Pinpoint the cell where the given text exists, returning its (X, Y) midpoint coordinate. 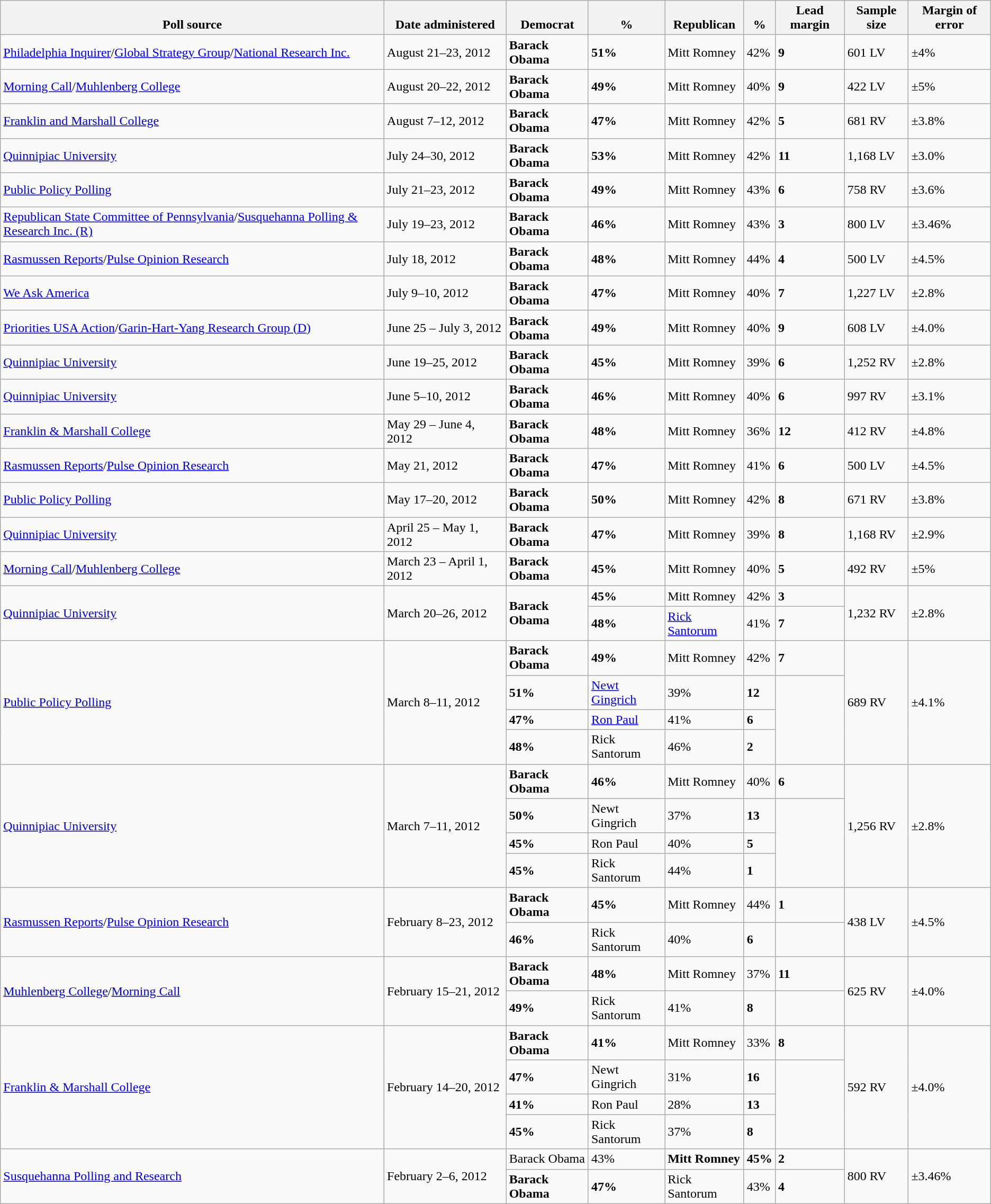
May 17–20, 2012 (446, 500)
1,232 RV (877, 613)
June 5–10, 2012 (446, 396)
Priorities USA Action/Garin-Hart-Yang Research Group (D) (193, 327)
800 LV (877, 224)
Republican State Committee of Pennsylvania/Susquehanna Polling & Research Inc. (R) (193, 224)
31% (705, 1077)
August 21–23, 2012 (446, 52)
438 LV (877, 922)
Poll source (193, 18)
July 18, 2012 (446, 258)
March 7–11, 2012 (446, 826)
July 19–23, 2012 (446, 224)
800 RV (877, 1176)
592 RV (877, 1088)
March 23 – April 1, 2012 (446, 569)
February 14–20, 2012 (446, 1088)
February 2–6, 2012 (446, 1176)
July 21–23, 2012 (446, 190)
33% (759, 1043)
March 20–26, 2012 (446, 613)
997 RV (877, 396)
May 29 – June 4, 2012 (446, 431)
1,252 RV (877, 362)
492 RV (877, 569)
August 7–12, 2012 (446, 121)
1,227 LV (877, 293)
Republican (705, 18)
601 LV (877, 52)
±4.1% (950, 702)
28% (705, 1104)
±4% (950, 52)
±2.9% (950, 535)
±3.1% (950, 396)
625 RV (877, 991)
We Ask America (193, 293)
412 RV (877, 431)
Philadelphia Inquirer/Global Strategy Group/National Research Inc. (193, 52)
Date administered (446, 18)
July 9–10, 2012 (446, 293)
16 (759, 1077)
July 24–30, 2012 (446, 156)
1,168 RV (877, 535)
June 19–25, 2012 (446, 362)
689 RV (877, 702)
August 20–22, 2012 (446, 87)
May 21, 2012 (446, 466)
758 RV (877, 190)
±3.0% (950, 156)
April 25 – May 1, 2012 (446, 535)
February 8–23, 2012 (446, 922)
36% (759, 431)
Franklin and Marshall College (193, 121)
±4.8% (950, 431)
Sample size (877, 18)
422 LV (877, 87)
March 8–11, 2012 (446, 702)
±3.6% (950, 190)
1,168 LV (877, 156)
Lead margin (810, 18)
June 25 – July 3, 2012 (446, 327)
Muhlenberg College/Morning Call (193, 991)
Margin of error (950, 18)
608 LV (877, 327)
681 RV (877, 121)
671 RV (877, 500)
1,256 RV (877, 826)
Susquehanna Polling and Research (193, 1176)
February 15–21, 2012 (446, 991)
53% (626, 156)
Democrat (547, 18)
